Pinpoint the cell where the given text exists, returning its [x, y] midpoint coordinate. 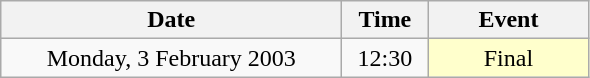
Monday, 3 February 2003 [172, 58]
12:30 [385, 58]
Event [508, 20]
Final [508, 58]
Time [385, 20]
Date [172, 20]
